Search for the cell housing the specified text and yield its [x, y] center coordinate. 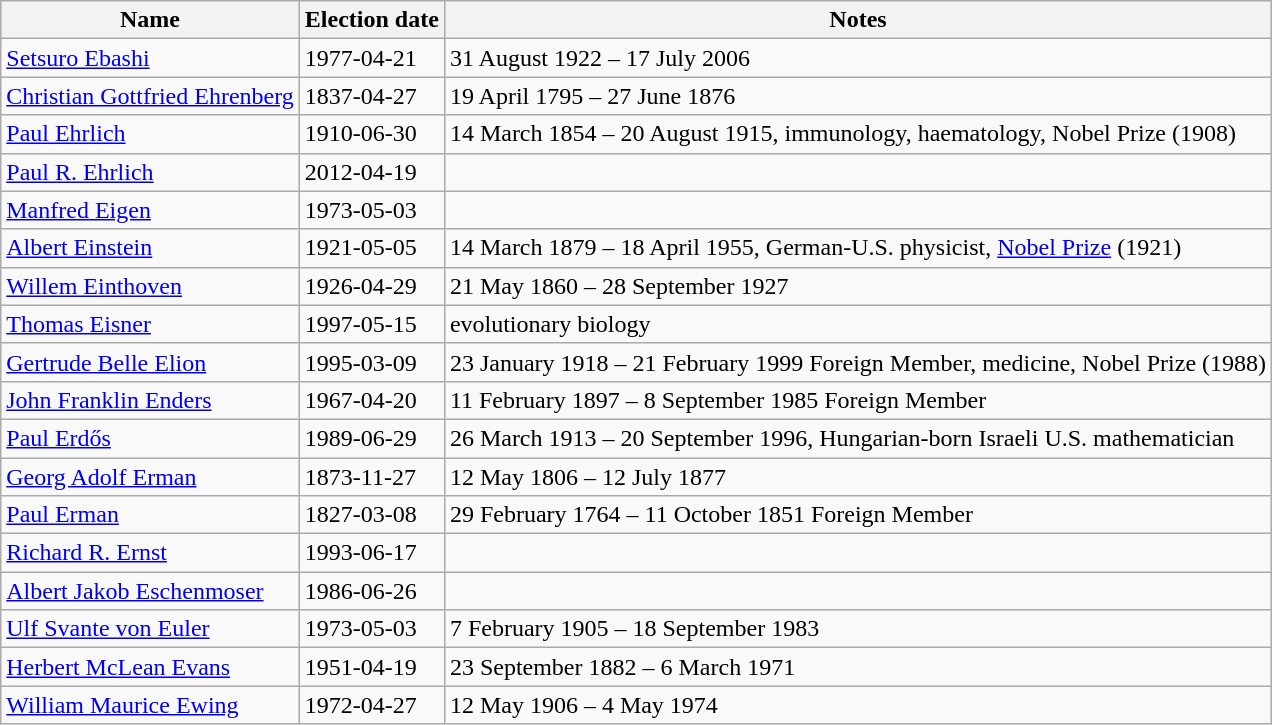
Paul Erdős [150, 438]
1986-06-26 [372, 591]
2012-04-19 [372, 172]
William Maurice Ewing [150, 705]
1989-06-29 [372, 438]
Albert Einstein [150, 248]
Setsuro Ebashi [150, 58]
1967-04-20 [372, 400]
evolutionary biology [858, 324]
Paul Erman [150, 515]
7 February 1905 – 18 September 1983 [858, 629]
Christian Gottfried Ehrenberg [150, 96]
Gertrude Belle Elion [150, 362]
12 May 1806 – 12 July 1877 [858, 477]
23 September 1882 – 6 March 1971 [858, 667]
Herbert McLean Evans [150, 667]
Manfred Eigen [150, 210]
1827-03-08 [372, 515]
Thomas Eisner [150, 324]
29 February 1764 – 11 October 1851 Foreign Member [858, 515]
Georg Adolf Erman [150, 477]
14 March 1854 – 20 August 1915, immunology, haematology, Nobel Prize (1908) [858, 134]
Paul Ehrlich [150, 134]
1951-04-19 [372, 667]
26 March 1913 – 20 September 1996, Hungarian-born Israeli U.S. mathematician [858, 438]
Albert Jakob Eschenmoser [150, 591]
1926-04-29 [372, 286]
Election date [372, 20]
Ulf Svante von Euler [150, 629]
1977-04-21 [372, 58]
31 August 1922 – 17 July 2006 [858, 58]
John Franklin Enders [150, 400]
1873-11-27 [372, 477]
1910-06-30 [372, 134]
1837-04-27 [372, 96]
1921-05-05 [372, 248]
Richard R. Ernst [150, 553]
1995-03-09 [372, 362]
14 March 1879 – 18 April 1955, German-U.S. physicist, Nobel Prize (1921) [858, 248]
1972-04-27 [372, 705]
1993-06-17 [372, 553]
23 January 1918 – 21 February 1999 Foreign Member, medicine, Nobel Prize (1988) [858, 362]
Name [150, 20]
21 May 1860 – 28 September 1927 [858, 286]
1997-05-15 [372, 324]
11 February 1897 – 8 September 1985 Foreign Member [858, 400]
19 April 1795 – 27 June 1876 [858, 96]
12 May 1906 – 4 May 1974 [858, 705]
Paul R. Ehrlich [150, 172]
Willem Einthoven [150, 286]
Notes [858, 20]
